For the text-containing cell, return its midpoint in (X, Y) coordinate format. 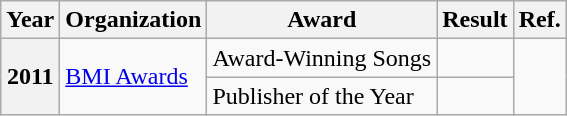
Award-Winning Songs (322, 58)
BMI Awards (134, 77)
2011 (30, 77)
Organization (134, 20)
Award (322, 20)
Year (30, 20)
Publisher of the Year (322, 96)
Result (475, 20)
Ref. (540, 20)
